Capture the cell that displays the provided text and extract its (X, Y) central coordinate. 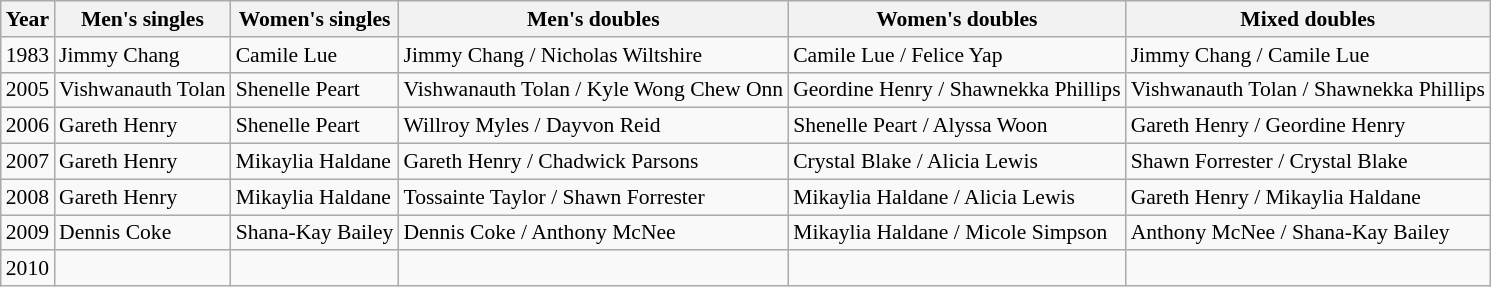
2005 (28, 90)
Shana-Kay Bailey (315, 233)
2010 (28, 269)
2006 (28, 126)
Gareth Henry / Geordine Henry (1308, 126)
Year (28, 19)
2007 (28, 162)
Men's singles (142, 19)
Jimmy Chang (142, 55)
Geordine Henry / Shawnekka Phillips (956, 90)
Dennis Coke / Anthony McNee (593, 233)
Jimmy Chang / Camile Lue (1308, 55)
Willroy Myles / Dayvon Reid (593, 126)
2009 (28, 233)
Anthony McNee / Shana-Kay Bailey (1308, 233)
Vishwanauth Tolan / Kyle Wong Chew Onn (593, 90)
1983 (28, 55)
Gareth Henry / Mikaylia Haldane (1308, 197)
Vishwanauth Tolan (142, 90)
Men's doubles (593, 19)
Shenelle Peart / Alyssa Woon (956, 126)
Camile Lue (315, 55)
Mikaylia Haldane / Micole Simpson (956, 233)
Mixed doubles (1308, 19)
Mikaylia Haldane / Alicia Lewis (956, 197)
Dennis Coke (142, 233)
Women's singles (315, 19)
Tossainte Taylor / Shawn Forrester (593, 197)
Crystal Blake / Alicia Lewis (956, 162)
2008 (28, 197)
Vishwanauth Tolan / Shawnekka Phillips (1308, 90)
Camile Lue / Felice Yap (956, 55)
Shawn Forrester / Crystal Blake (1308, 162)
Women's doubles (956, 19)
Gareth Henry / Chadwick Parsons (593, 162)
Jimmy Chang / Nicholas Wiltshire (593, 55)
